Provide the (X, Y) coordinate of the cell's center where the given text is located.  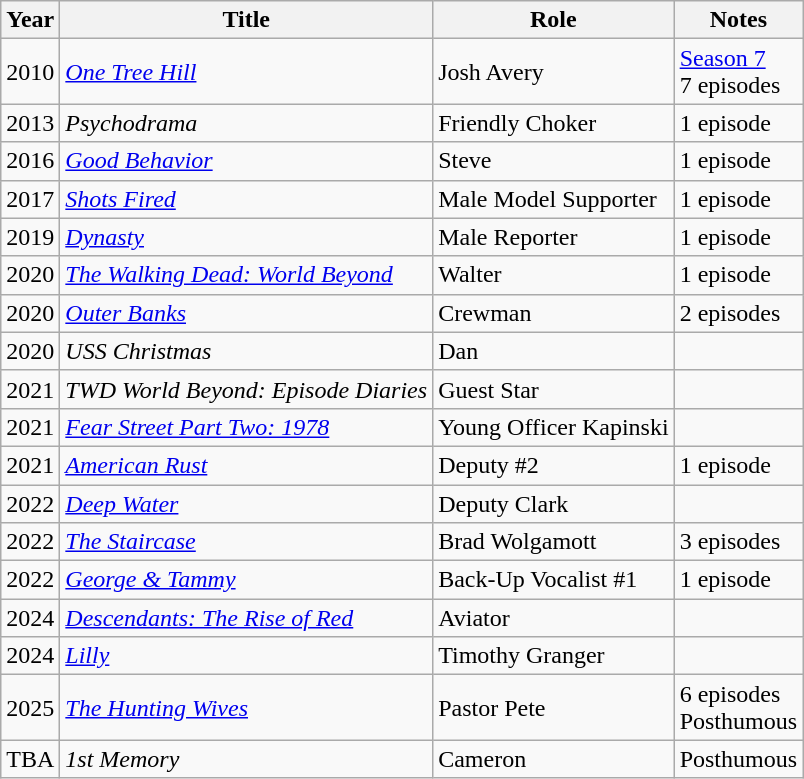
Deep Water (246, 503)
Male Model Supporter (554, 199)
Outer Banks (246, 313)
2025 (30, 708)
Fear Street Part Two: 1978 (246, 427)
Crewman (554, 313)
2017 (30, 199)
TWD World Beyond: Episode Diaries (246, 389)
Guest Star (554, 389)
Male Reporter (554, 237)
Good Behavior (246, 161)
2013 (30, 123)
Josh Avery (554, 72)
George & Tammy (246, 580)
Cameron (554, 759)
Aviator (554, 618)
3 episodes (738, 542)
Friendly Choker (554, 123)
American Rust (246, 465)
Walter (554, 275)
2010 (30, 72)
Year (30, 20)
Steve (554, 161)
6 episodesPosthumous (738, 708)
Back-Up Vocalist #1 (554, 580)
TBA (30, 759)
2016 (30, 161)
Shots Fired (246, 199)
Deputy Clark (554, 503)
The Staircase (246, 542)
USS Christmas (246, 351)
Role (554, 20)
The Hunting Wives (246, 708)
Season 77 episodes (738, 72)
Descendants: The Rise of Red (246, 618)
Title (246, 20)
Young Officer Kapinski (554, 427)
Timothy Granger (554, 656)
Notes (738, 20)
Pastor Pete (554, 708)
Psychodrama (246, 123)
Lilly (246, 656)
One Tree Hill (246, 72)
Deputy #2 (554, 465)
The Walking Dead: World Beyond (246, 275)
Dynasty (246, 237)
1st Memory (246, 759)
Brad Wolgamott (554, 542)
Dan (554, 351)
2 episodes (738, 313)
Posthumous (738, 759)
2019 (30, 237)
